Scan for the cell matching the given text and deliver its (x, y) coordinate at center. 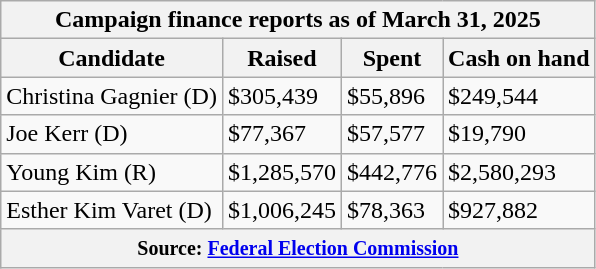
Source: Federal Election Commission (298, 248)
$78,363 (392, 210)
Raised (282, 58)
$55,896 (392, 96)
Cash on hand (519, 58)
$249,544 (519, 96)
Candidate (112, 58)
$927,882 (519, 210)
$305,439 (282, 96)
$77,367 (282, 134)
$19,790 (519, 134)
Joe Kerr (D) (112, 134)
Young Kim (R) (112, 172)
Christina Gagnier (D) (112, 96)
$1,006,245 (282, 210)
Spent (392, 58)
$2,580,293 (519, 172)
$57,577 (392, 134)
Esther Kim Varet (D) (112, 210)
$1,285,570 (282, 172)
$442,776 (392, 172)
Campaign finance reports as of March 31, 2025 (298, 20)
